Pinpoint the cell where the given text exists, returning its (x, y) midpoint coordinate. 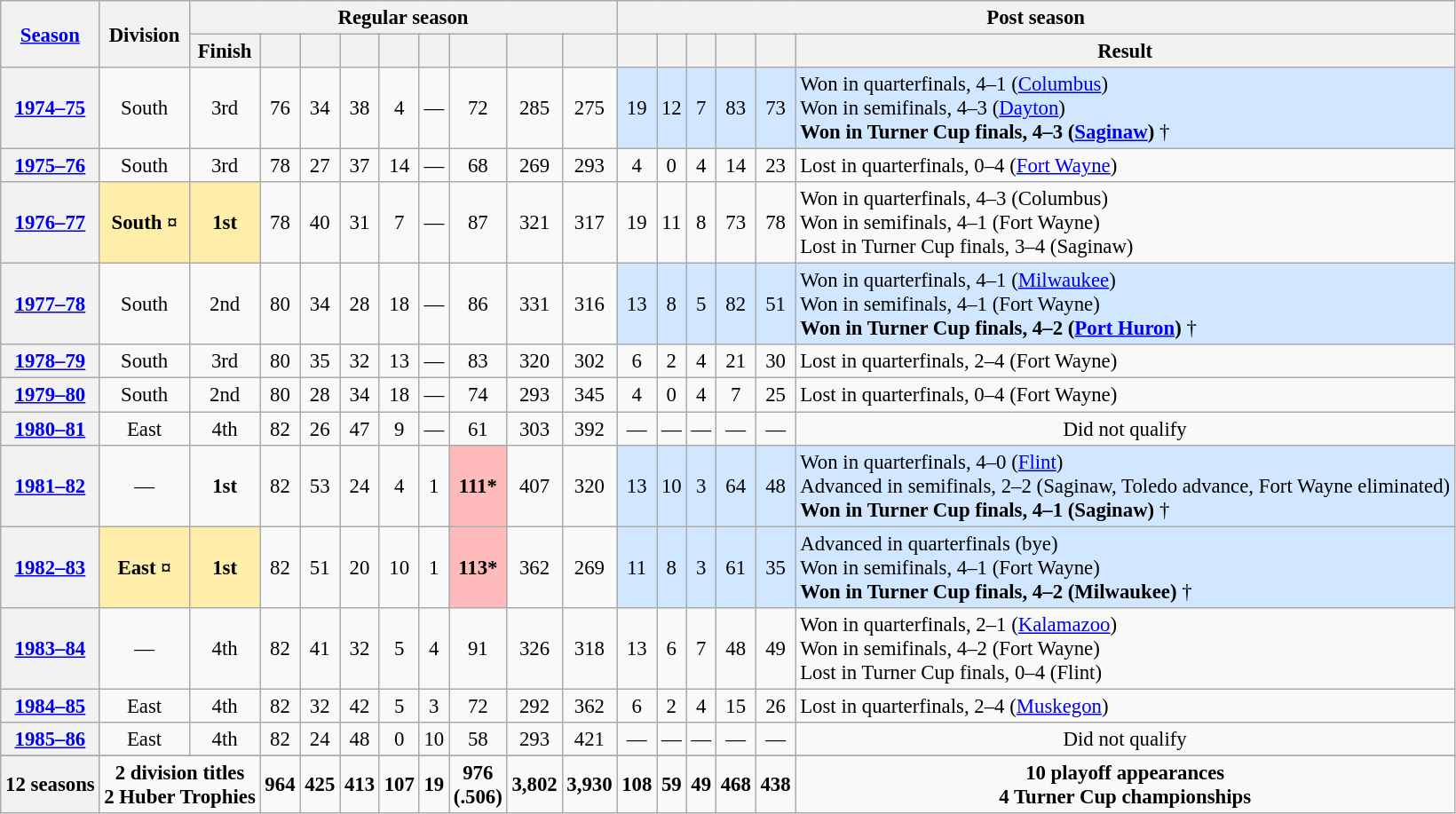
37 (360, 166)
275 (590, 108)
2 division titles2 Huber Trophies (179, 785)
76 (281, 108)
317 (590, 223)
41 (320, 648)
1976–77 (50, 223)
53 (320, 486)
Lost in quarterfinals, 2–4 (Fort Wayne) (1126, 361)
25 (776, 395)
15 (735, 706)
74 (479, 395)
31 (360, 223)
Result (1126, 51)
58 (479, 739)
64 (735, 486)
292 (534, 706)
Regular season (403, 18)
30 (776, 361)
345 (590, 395)
321 (534, 223)
1978–79 (50, 361)
23 (776, 166)
1983–84 (50, 648)
27 (320, 166)
20 (360, 567)
Won in quarterfinals, 4–1 (Columbus)Won in semifinals, 4–3 (Dayton)Won in Turner Cup finals, 4–3 (Saginaw) † (1126, 108)
316 (590, 304)
Finish (225, 51)
South ¤ (144, 223)
107 (400, 785)
3,802 (534, 785)
303 (534, 429)
10 playoff appearances4 Turner Cup championships (1126, 785)
111* (479, 486)
Advanced in quarterfinals (bye)Won in semifinals, 4–1 (Fort Wayne)Won in Turner Cup finals, 4–2 (Milwaukee) † (1126, 567)
Won in quarterfinals, 2–1 (Kalamazoo)Won in semifinals, 4–2 (Fort Wayne)Lost in Turner Cup finals, 0–4 (Flint) (1126, 648)
331 (534, 304)
392 (590, 429)
Won in quarterfinals, 4–3 (Columbus)Won in semifinals, 4–1 (Fort Wayne)Lost in Turner Cup finals, 3–4 (Saginaw) (1126, 223)
113* (479, 567)
21 (735, 361)
1975–76 (50, 166)
1980–81 (50, 429)
40 (320, 223)
318 (590, 648)
East ¤ (144, 567)
38 (360, 108)
12 seasons (50, 785)
413 (360, 785)
47 (360, 429)
3,930 (590, 785)
1979–80 (50, 395)
Lost in quarterfinals, 2–4 (Muskegon) (1126, 706)
1985–86 (50, 739)
438 (776, 785)
302 (590, 361)
Division (144, 34)
1982–83 (50, 567)
421 (590, 739)
108 (637, 785)
9 (400, 429)
425 (320, 785)
407 (534, 486)
68 (479, 166)
326 (534, 648)
1977–78 (50, 304)
Post season (1036, 18)
87 (479, 223)
Season (50, 34)
468 (735, 785)
1981–82 (50, 486)
86 (479, 304)
Won in quarterfinals, 4–1 (Milwaukee)Won in semifinals, 4–1 (Fort Wayne)Won in Turner Cup finals, 4–2 (Port Huron) † (1126, 304)
976(.506) (479, 785)
1974–75 (50, 108)
42 (360, 706)
91 (479, 648)
1984–85 (50, 706)
964 (281, 785)
12 (671, 108)
285 (534, 108)
59 (671, 785)
